Detect which cell encompasses the target text, then output its (x, y) center coordinate. 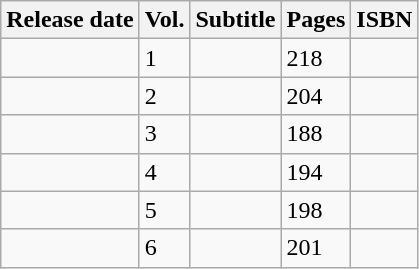
Pages (316, 20)
4 (164, 172)
ISBN (384, 20)
201 (316, 248)
198 (316, 210)
1 (164, 58)
Subtitle (236, 20)
Vol. (164, 20)
Release date (70, 20)
204 (316, 96)
6 (164, 248)
5 (164, 210)
188 (316, 134)
194 (316, 172)
3 (164, 134)
218 (316, 58)
2 (164, 96)
